From the cell containing the given text, extract its center point as (X, Y) coordinate. 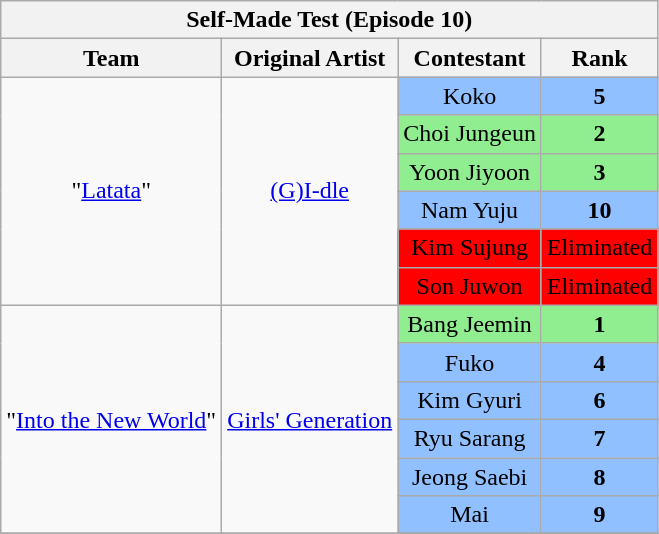
Nam Yuju (470, 210)
"Into the New World" (112, 419)
Original Artist (310, 58)
(G)I-dle (310, 191)
2 (599, 134)
9 (599, 515)
5 (599, 96)
Team (112, 58)
7 (599, 438)
Bang Jeemin (470, 324)
10 (599, 210)
Choi Jungeun (470, 134)
"Latata" (112, 191)
6 (599, 400)
Ryu Sarang (470, 438)
4 (599, 362)
Jeong Saebi (470, 477)
Kim Gyuri (470, 400)
Koko (470, 96)
Rank (599, 58)
Yoon Jiyoon (470, 172)
Self-Made Test (Episode 10) (330, 20)
Son Juwon (470, 286)
1 (599, 324)
Kim Sujung (470, 248)
Contestant (470, 58)
Fuko (470, 362)
8 (599, 477)
Mai (470, 515)
Girls' Generation (310, 419)
3 (599, 172)
